Locate the cell with the specified text and output its (x, y) center coordinate. 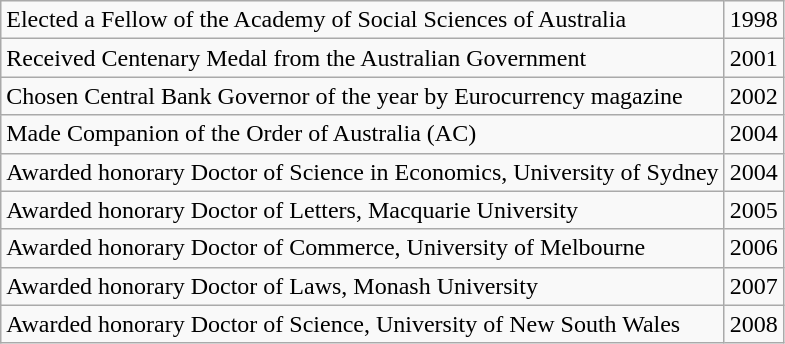
Awarded honorary Doctor of Laws, Monash University (362, 286)
Awarded honorary Doctor of Letters, Macquarie University (362, 210)
2002 (754, 96)
2005 (754, 210)
Chosen Central Bank Governor of the year by Eurocurrency magazine (362, 96)
Awarded honorary Doctor of Science, University of New South Wales (362, 324)
2007 (754, 286)
Awarded honorary Doctor of Science in Economics, University of Sydney (362, 172)
Elected a Fellow of the Academy of Social Sciences of Australia (362, 20)
Awarded honorary Doctor of Commerce, University of Melbourne (362, 248)
Made Companion of the Order of Australia (AC) (362, 134)
2006 (754, 248)
2001 (754, 58)
2008 (754, 324)
Received Centenary Medal from the Australian Government (362, 58)
1998 (754, 20)
